Locate the cell with the specified text and output its [x, y] center coordinate. 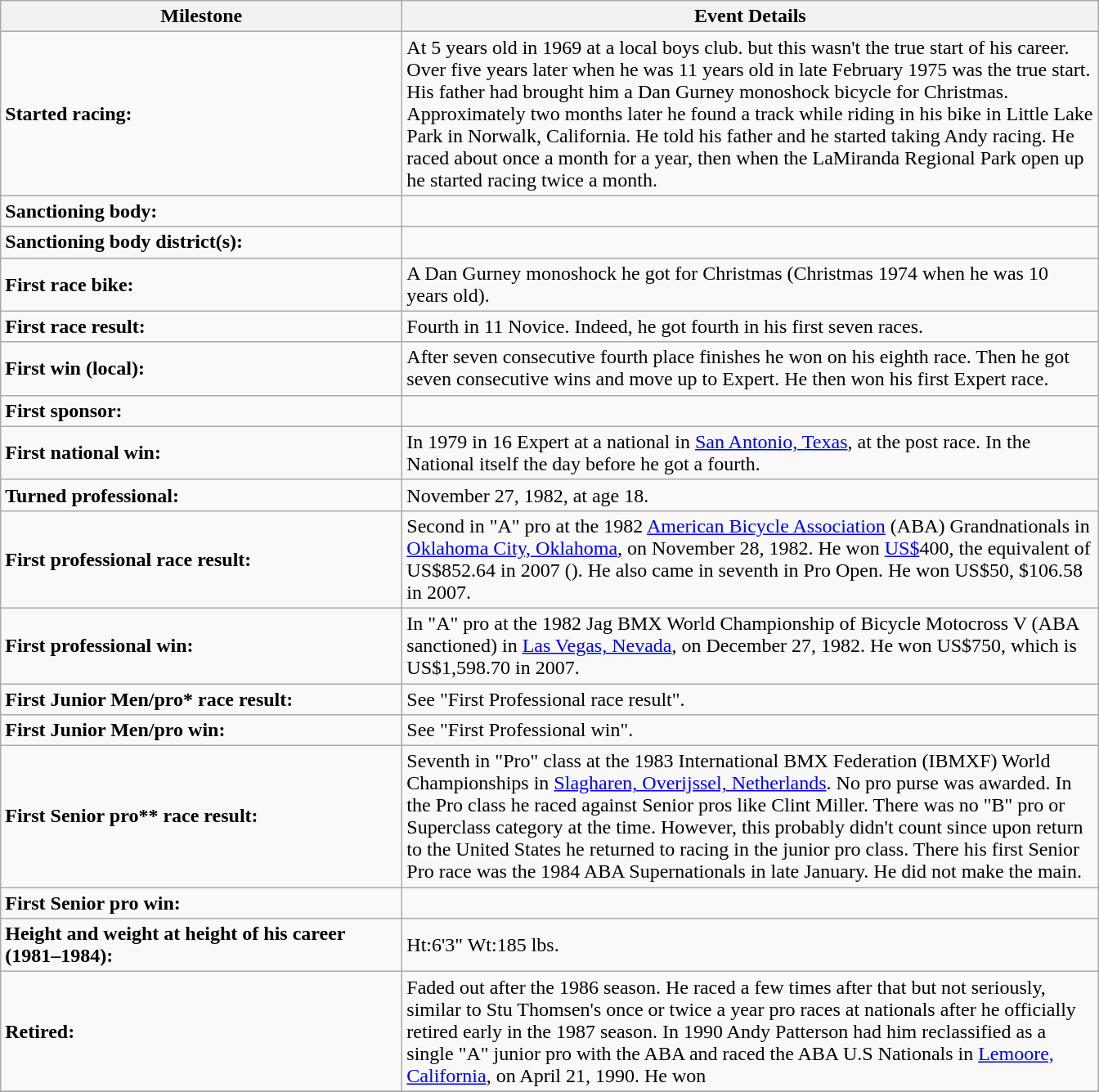
First national win: [201, 453]
Height and weight at height of his career (1981–1984): [201, 946]
First race bike: [201, 285]
First Junior Men/pro* race result: [201, 699]
A Dan Gurney monoshock he got for Christmas (Christmas 1974 when he was 10 years old). [751, 285]
Started racing: [201, 114]
First Senior pro win: [201, 903]
First professional win: [201, 645]
First race result: [201, 326]
See "First Professional win". [751, 730]
Sanctioning body: [201, 211]
See "First Professional race result". [751, 699]
Event Details [751, 16]
First professional race result: [201, 559]
First win (local): [201, 368]
In 1979 in 16 Expert at a national in San Antonio, Texas, at the post race. In the National itself the day before he got a fourth. [751, 453]
First Junior Men/pro win: [201, 730]
Turned professional: [201, 495]
First sponsor: [201, 411]
First Senior pro** race result: [201, 816]
Ht:6'3" Wt:185 lbs. [751, 946]
Fourth in 11 Novice. Indeed, he got fourth in his first seven races. [751, 326]
November 27, 1982, at age 18. [751, 495]
Milestone [201, 16]
Sanctioning body district(s): [201, 242]
Retired: [201, 1031]
